Search for the cell housing the specified text and yield its [x, y] center coordinate. 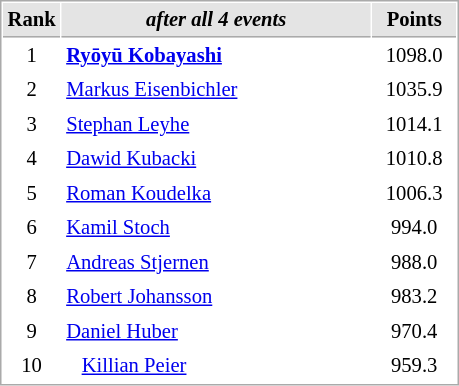
Killian Peier [216, 366]
6 [32, 228]
Markus Eisenbichler [216, 90]
Kamil Stoch [216, 228]
983.2 [414, 296]
Roman Koudelka [216, 194]
Robert Johansson [216, 296]
1035.9 [414, 90]
Stephan Leyhe [216, 124]
Points [414, 20]
Rank [32, 20]
970.4 [414, 332]
after all 4 events [216, 20]
8 [32, 296]
1098.0 [414, 56]
988.0 [414, 262]
Andreas Stjernen [216, 262]
Daniel Huber [216, 332]
10 [32, 366]
1006.3 [414, 194]
4 [32, 158]
2 [32, 90]
Ryōyū Kobayashi [216, 56]
9 [32, 332]
1010.8 [414, 158]
Dawid Kubacki [216, 158]
7 [32, 262]
959.3 [414, 366]
5 [32, 194]
994.0 [414, 228]
3 [32, 124]
1014.1 [414, 124]
1 [32, 56]
